Search for the cell housing the specified text and yield its [x, y] center coordinate. 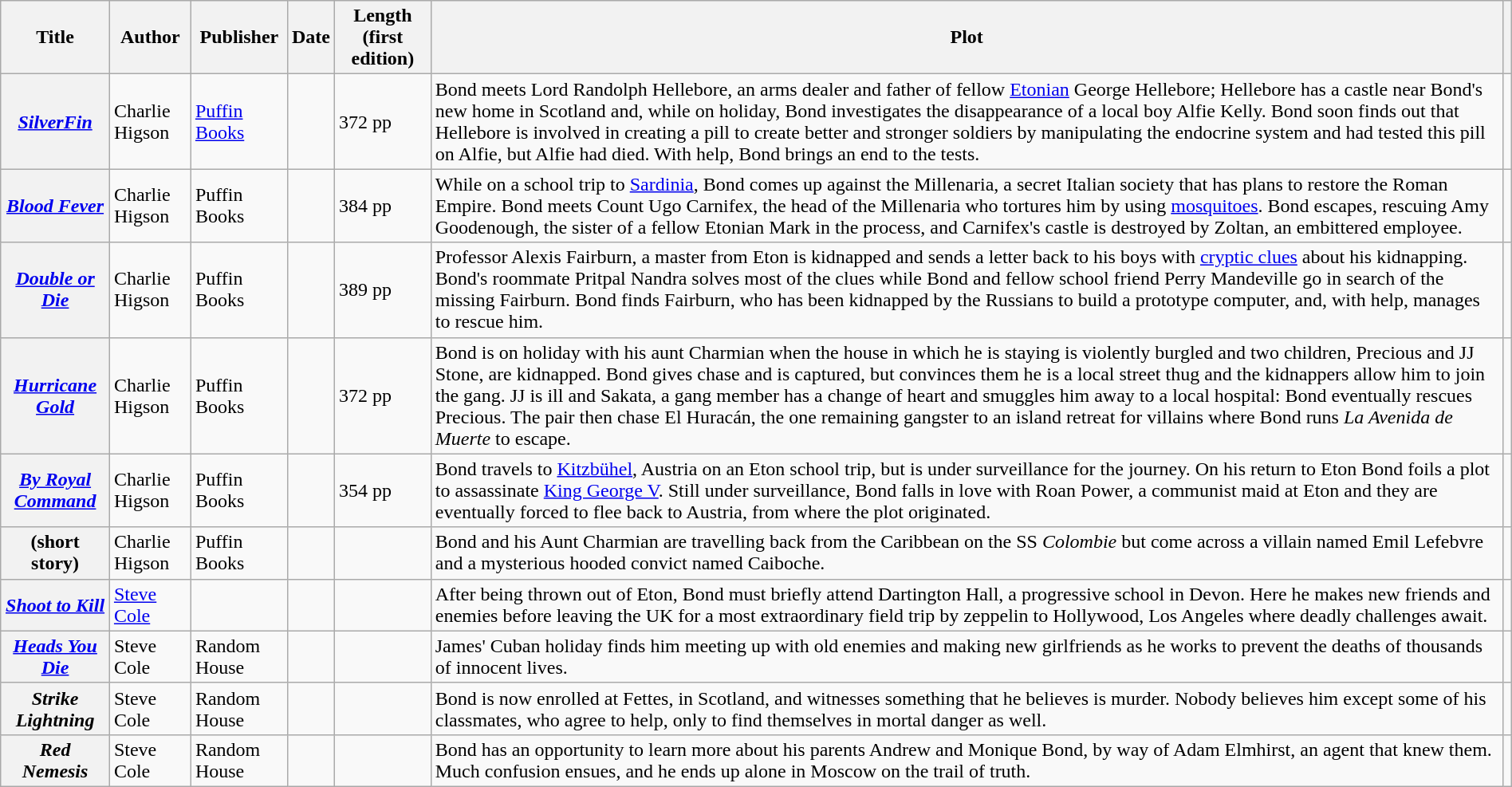
Length (first edition) [383, 37]
Heads You Die [56, 657]
Author [150, 37]
Strike Lightning [56, 708]
By Royal Command [56, 490]
Hurricane Gold [56, 395]
(short story) [56, 553]
Red Nemesis [56, 761]
Shoot to Kill [56, 604]
Double or Die [56, 290]
Date [311, 37]
SilverFin [56, 121]
Plot [967, 37]
Title [56, 37]
Blood Fever [56, 206]
354 pp [383, 490]
384 pp [383, 206]
Publisher [239, 37]
389 pp [383, 290]
